Extract the [x, y] coordinate from the center of the cell holding the provided text.  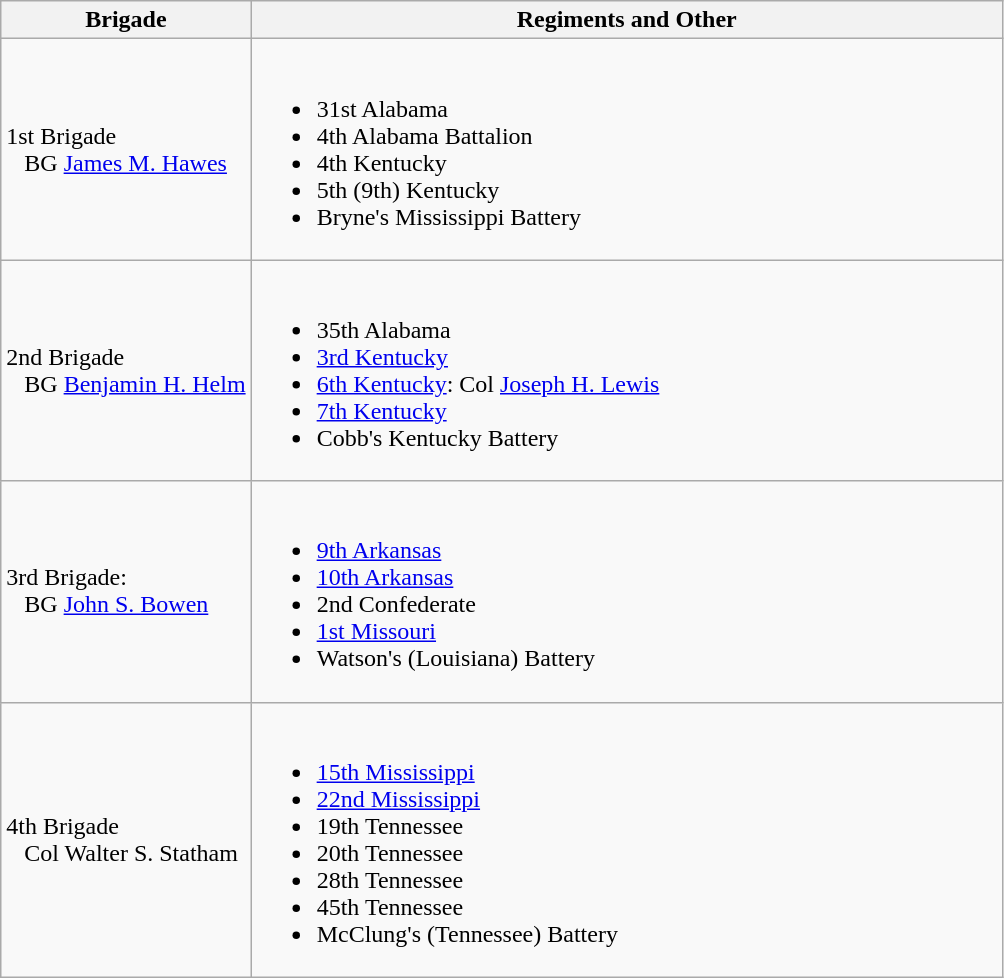
15th Mississippi22nd Mississippi19th Tennessee20th Tennessee28th Tennessee45th TennesseeMcClung's (Tennessee) Battery [626, 840]
Brigade [126, 20]
35th Alabama3rd Kentucky6th Kentucky: Col Joseph H. Lewis7th KentuckyCobb's Kentucky Battery [626, 370]
9th Arkansas10th Arkansas2nd Confederate1st MissouriWatson's (Louisiana) Battery [626, 592]
31st Alabama4th Alabama Battalion4th Kentucky5th (9th) KentuckyBryne's Mississippi Battery [626, 150]
3rd Brigade: BG John S. Bowen [126, 592]
Regiments and Other [626, 20]
2nd Brigade BG Benjamin H. Helm [126, 370]
1st Brigade BG James M. Hawes [126, 150]
4th Brigade Col Walter S. Statham [126, 840]
